For the text-containing cell, return its midpoint in [x, y] coordinate format. 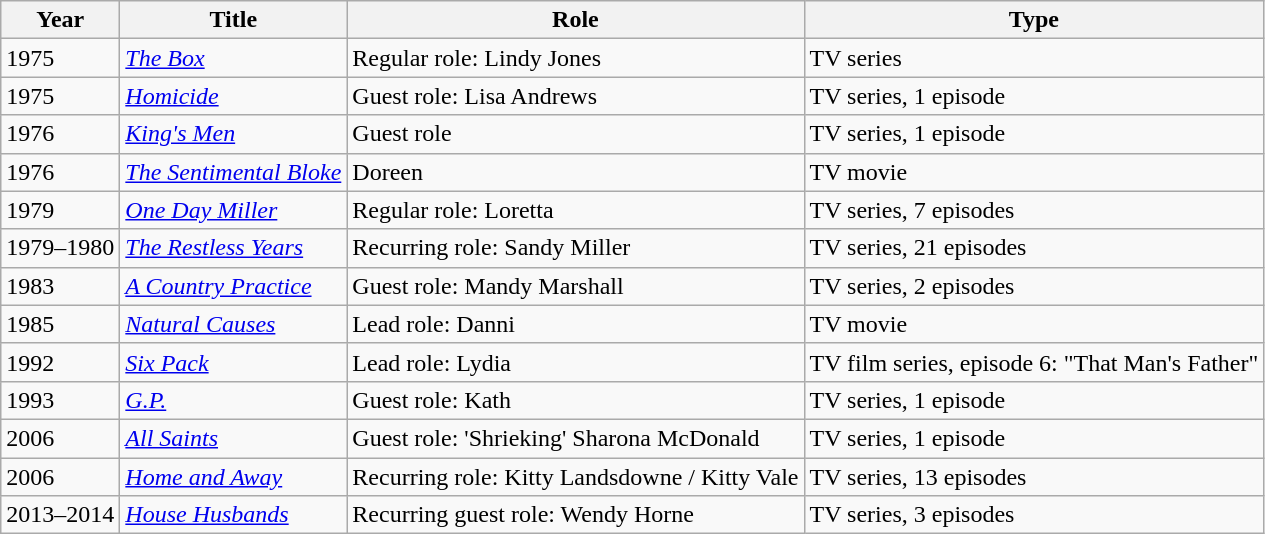
One Day Miller [234, 210]
The Box [234, 58]
Regular role: Lindy Jones [576, 58]
Recurring guest role: Wendy Horne [576, 515]
TV series, 2 episodes [1034, 286]
King's Men [234, 134]
Guest role: Mandy Marshall [576, 286]
House Husbands [234, 515]
TV film series, episode 6: "That Man's Father" [1034, 362]
All Saints [234, 438]
Home and Away [234, 477]
TV series, 7 episodes [1034, 210]
Recurring role: Sandy Miller [576, 248]
1979–1980 [60, 248]
Doreen [576, 172]
2013–2014 [60, 515]
G.P. [234, 400]
Regular role: Loretta [576, 210]
Guest role: Kath [576, 400]
The Restless Years [234, 248]
Role [576, 20]
1983 [60, 286]
Six Pack [234, 362]
TV series, 13 episodes [1034, 477]
Natural Causes [234, 324]
Year [60, 20]
Recurring role: Kitty Landsdowne / Kitty Vale [576, 477]
TV series, 21 episodes [1034, 248]
Type [1034, 20]
Guest role: 'Shrieking' Sharona McDonald [576, 438]
Title [234, 20]
Homicide [234, 96]
Lead role: Lydia [576, 362]
Guest role: Lisa Andrews [576, 96]
Guest role [576, 134]
1985 [60, 324]
Lead role: Danni [576, 324]
A Country Practice [234, 286]
TV series [1034, 58]
1992 [60, 362]
1993 [60, 400]
The Sentimental Bloke [234, 172]
1979 [60, 210]
TV series, 3 episodes [1034, 515]
